Determine the (x, y) coordinate at the center of the cell enclosing the given text.  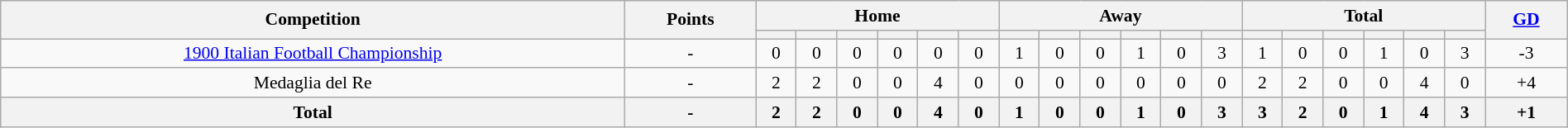
Away (1121, 16)
Home (877, 16)
+1 (1527, 112)
Competition (313, 20)
-3 (1527, 53)
GD (1527, 20)
Points (691, 20)
Medaglia del Re (313, 83)
+4 (1527, 83)
1900 Italian Football Championship (313, 53)
